Detect which cell encompasses the target text, then output its (X, Y) center coordinate. 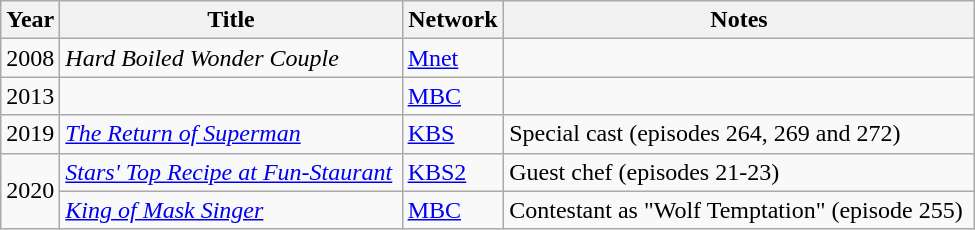
Guest chef (episodes 21-23) (740, 172)
Stars' Top Recipe at Fun-Staurant (231, 172)
2020 (30, 191)
Contestant as "Wolf Temptation" (episode 255) (740, 210)
KBS (453, 134)
Notes (740, 20)
Special cast (episodes 264, 269 and 272) (740, 134)
The Return of Superman (231, 134)
2019 (30, 134)
2013 (30, 96)
King of Mask Singer (231, 210)
KBS2 (453, 172)
Network (453, 20)
Title (231, 20)
2008 (30, 58)
Year (30, 20)
Hard Boiled Wonder Couple (231, 58)
Mnet (453, 58)
